From the cell containing the given text, extract its center point as (X, Y) coordinate. 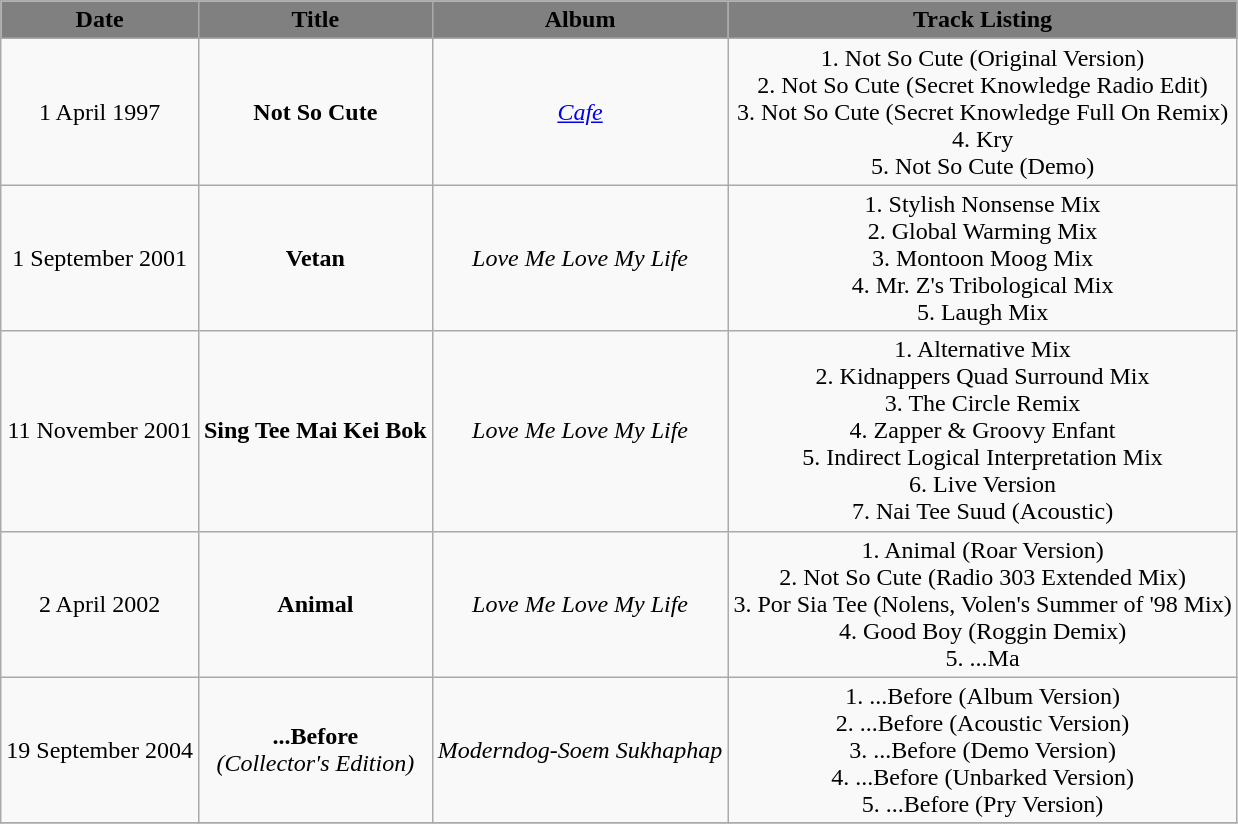
11 November 2001 (100, 431)
...Before (Collector's Edition) (315, 750)
Moderndog-Soem Sukhaphap (580, 750)
1 April 1997 (100, 112)
Not So Cute (315, 112)
1 September 2001 (100, 258)
Title (315, 20)
1. Stylish Nonsense Mix 2. Global Warming Mix 3. Montoon Moog Mix 4. Mr. Z's Tribological Mix 5. Laugh Mix (982, 258)
1. ...Before (Album Version) 2. ...Before (Acoustic Version) 3. ...Before (Demo Version) 4. ...Before (Unbarked Version) 5. ...Before (Pry Version) (982, 750)
Cafe (580, 112)
19 September 2004 (100, 750)
Album (580, 20)
2 April 2002 (100, 604)
Sing Tee Mai Kei Bok (315, 431)
Date (100, 20)
Animal (315, 604)
Track Listing (982, 20)
Vetan (315, 258)
